Return (x, y) of the center of cell containing provided text 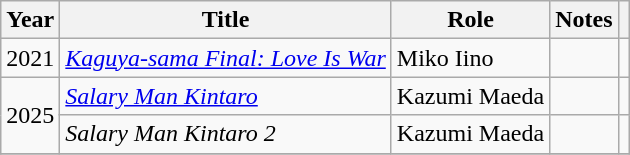
Salary Man Kintaro 2 (226, 134)
Notes (584, 20)
Miko Iino (470, 58)
Kaguya-sama Final: Love Is War (226, 58)
2021 (30, 58)
Role (470, 20)
Salary Man Kintaro (226, 96)
Year (30, 20)
Title (226, 20)
2025 (30, 115)
